From the cell containing the given text, extract its center point as [X, Y] coordinate. 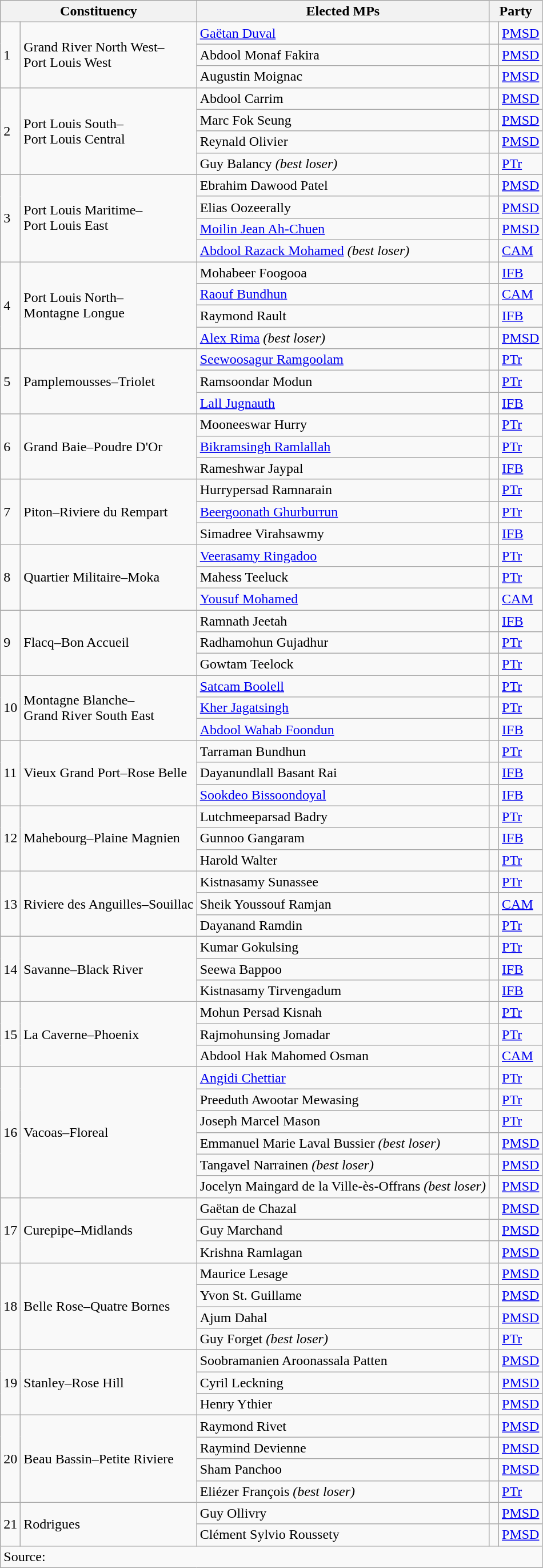
Radhamohun Gujadhur [343, 643]
Raouf Bundhun [343, 295]
La Caverne–Phoenix [109, 1034]
Belle Rose–Quatre Bornes [109, 1306]
Dayanundlall Basant Rai [343, 773]
21 [10, 1524]
20 [10, 1459]
Curepipe–Midlands [109, 1230]
11 [10, 773]
7 [10, 512]
Eliézer François (best loser) [343, 1491]
Kher Jagatsingh [343, 708]
Rameshwar Jaypal [343, 468]
Abdool Wahab Foondun [343, 730]
Abdool Razack Mohamed (best loser) [343, 250]
Piton–Riviere du Rempart [109, 512]
Krishna Ramlagan [343, 1252]
Port Louis Maritime–Port Louis East [109, 218]
2 [10, 131]
Lutchmeeparsad Badry [343, 817]
Gaëtan de Chazal [343, 1208]
Raymind Devienne [343, 1448]
Henry Ythier [343, 1404]
Guy Forget (best loser) [343, 1339]
Abdool Hak Mahomed Osman [343, 1056]
Grand River North West–Port Louis West [109, 55]
Sookdeo Bissoondoyal [343, 795]
Alex Rima (best loser) [343, 338]
Port Louis South–Port Louis Central [109, 131]
1 [10, 55]
Party [516, 11]
Stanley–Rose Hill [109, 1383]
Beau Bassin–Petite Riviere [109, 1459]
Hurrypersad Ramnarain [343, 490]
Gaëtan Duval [343, 33]
Raymond Rivet [343, 1426]
Elias Oozeerally [343, 207]
Dayanand Ramdin [343, 925]
Mahess Teeluck [343, 577]
16 [10, 1132]
Ebrahim Dawood Patel [343, 185]
Ramsoondar Modun [343, 381]
Elected MPs [343, 11]
Augustin Moignac [343, 77]
Abdool Monaf Fakira [343, 55]
Lall Jugnauth [343, 403]
10 [10, 708]
Vacoas–Floreal [109, 1132]
Guy Ollivry [343, 1513]
Raymond Rault [343, 316]
Seewa Bappoo [343, 969]
Mohabeer Foogooa [343, 273]
4 [10, 305]
Source: [271, 1557]
Vieux Grand Port–Rose Belle [109, 773]
Abdool Carrim [343, 98]
Gunnoo Gangaram [343, 838]
Yvon St. Guillame [343, 1295]
Rodrigues [109, 1524]
Guy Balancy (best loser) [343, 164]
Kistnasamy Sunassee [343, 882]
15 [10, 1034]
Angidi Chettiar [343, 1078]
8 [10, 577]
Montagne Blanche–Grand River South East [109, 708]
6 [10, 447]
Cyril Leckning [343, 1383]
Flacq–Bon Accueil [109, 642]
Riviere des Anguilles–Souillac [109, 904]
Maurice Lesage [343, 1273]
Yousuf Mohamed [343, 599]
Ramnath Jeetah [343, 620]
Savanne–Black River [109, 969]
Mooneeswar Hurry [343, 425]
Grand Baie–Poudre D'Or [109, 447]
Constituency [98, 11]
Preeduth Awootar Mewasing [343, 1100]
3 [10, 218]
Rajmohunsing Jomadar [343, 1034]
Sheik Youssouf Ramjan [343, 904]
13 [10, 904]
Tangavel Narrainen (best loser) [343, 1165]
Kumar Gokulsing [343, 947]
Sham Panchoo [343, 1470]
Port Louis North–Montagne Longue [109, 305]
Ajum Dahal [343, 1317]
Emmanuel Marie Laval Bussier (best loser) [343, 1143]
Clément Sylvio Roussety [343, 1535]
Moilin Jean Ah-Chuen [343, 229]
5 [10, 381]
Guy Marchand [343, 1230]
Kistnasamy Tirvengadum [343, 991]
Jocelyn Maingard de la Ville-ès-Offrans (best loser) [343, 1187]
9 [10, 642]
Beergoonath Ghurburrun [343, 512]
Mahebourg–Plaine Magnien [109, 838]
Pamplemousses–Triolet [109, 381]
12 [10, 838]
Marc Fok Seung [343, 120]
Satcam Boolell [343, 686]
Veerasamy Ringadoo [343, 555]
Soobramanien Aroonassala Patten [343, 1361]
17 [10, 1230]
Quartier Militaire–Moka [109, 577]
Bikramsingh Ramlallah [343, 447]
Harold Walter [343, 860]
19 [10, 1383]
Seewoosagur Ramgoolam [343, 360]
Reynald Olivier [343, 142]
18 [10, 1306]
Tarraman Bundhun [343, 751]
Simadree Virahsawmy [343, 534]
14 [10, 969]
Mohun Persad Kisnah [343, 1013]
Gowtam Teelock [343, 664]
Joseph Marcel Mason [343, 1121]
